Return [X, Y] of the center of cell containing provided text 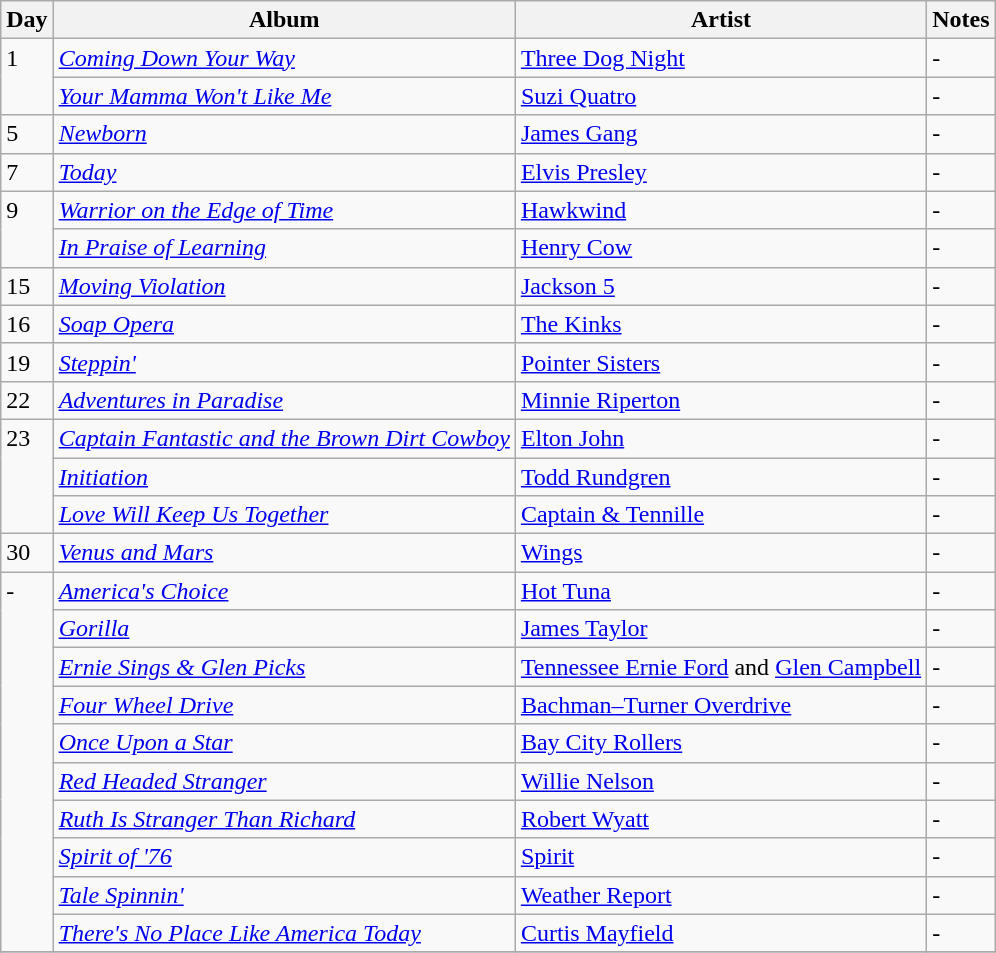
Todd Rundgren [720, 477]
Hawkwind [720, 210]
Tale Spinnin' [284, 895]
Pointer Sisters [720, 362]
Steppin' [284, 362]
15 [27, 286]
Bay City Rollers [720, 743]
Coming Down Your Way [284, 58]
Captain Fantastic and the Brown Dirt Cowboy [284, 438]
Four Wheel Drive [284, 705]
Captain & Tennille [720, 515]
Henry Cow [720, 248]
In Praise of Learning [284, 248]
Warrior on the Edge of Time [284, 210]
Suzi Quatro [720, 96]
1 [27, 77]
Elvis Presley [720, 172]
30 [27, 553]
Spirit [720, 857]
Love Will Keep Us Together [284, 515]
Three Dog Night [720, 58]
Moving Violation [284, 286]
Minnie Riperton [720, 400]
Robert Wyatt [720, 819]
Willie Nelson [720, 781]
Bachman–Turner Overdrive [720, 705]
Hot Tuna [720, 591]
Spirit of '76 [284, 857]
5 [27, 134]
Once Upon a Star [284, 743]
16 [27, 324]
Tennessee Ernie Ford and Glen Campbell [720, 667]
Venus and Mars [284, 553]
Wings [720, 553]
The Kinks [720, 324]
There's No Place Like America Today [284, 933]
Your Mamma Won't Like Me [284, 96]
Album [284, 20]
23 [27, 476]
22 [27, 400]
19 [27, 362]
Jackson 5 [720, 286]
Ernie Sings & Glen Picks [284, 667]
James Taylor [720, 629]
Ruth Is Stranger Than Richard [284, 819]
Day [27, 20]
9 [27, 229]
Today [284, 172]
Elton John [720, 438]
Weather Report [720, 895]
America's Choice [284, 591]
James Gang [720, 134]
Adventures in Paradise [284, 400]
Red Headed Stranger [284, 781]
Soap Opera [284, 324]
Initiation [284, 477]
7 [27, 172]
Gorilla [284, 629]
Notes [961, 20]
Newborn [284, 134]
Artist [720, 20]
Curtis Mayfield [720, 933]
